Detect which cell encompasses the target text, then output its (x, y) center coordinate. 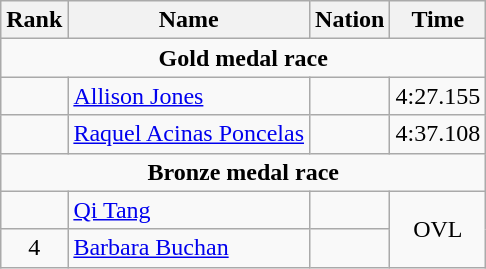
4:27.155 (438, 96)
Bronze medal race (244, 172)
Gold medal race (244, 58)
Time (438, 20)
Allison Jones (189, 96)
4 (34, 248)
OVL (438, 229)
Qi Tang (189, 210)
Barbara Buchan (189, 248)
Nation (350, 20)
4:37.108 (438, 134)
Rank (34, 20)
Raquel Acinas Poncelas (189, 134)
Name (189, 20)
